Output the (X, Y) coordinate of the center of the cell containing the given text.  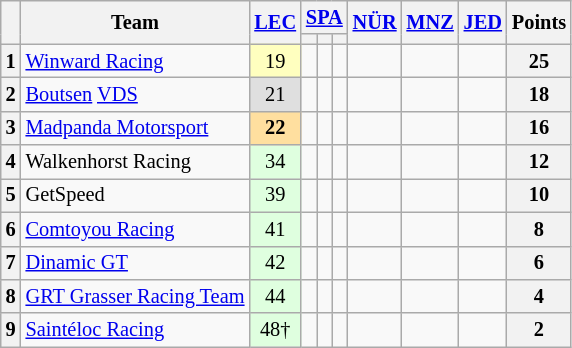
9 (11, 330)
48† (275, 330)
10 (539, 195)
42 (275, 263)
Walkenhorst Racing (136, 162)
34 (275, 162)
41 (275, 229)
12 (539, 162)
18 (539, 94)
GRT Grasser Racing Team (136, 296)
5 (11, 195)
Team (136, 22)
Madpanda Motorsport (136, 128)
JED (483, 22)
16 (539, 128)
Winward Racing (136, 61)
Comtoyou Racing (136, 229)
44 (275, 296)
SPA (324, 17)
Saintéloc Racing (136, 330)
GetSpeed (136, 195)
7 (11, 263)
1 (11, 61)
LEC (275, 22)
21 (275, 94)
Dinamic GT (136, 263)
Boutsen VDS (136, 94)
MNZ (430, 22)
25 (539, 61)
3 (11, 128)
NÜR (375, 22)
Points (539, 22)
39 (275, 195)
19 (275, 61)
22 (275, 128)
